Output the [x, y] coordinate of the center of the cell containing the given text.  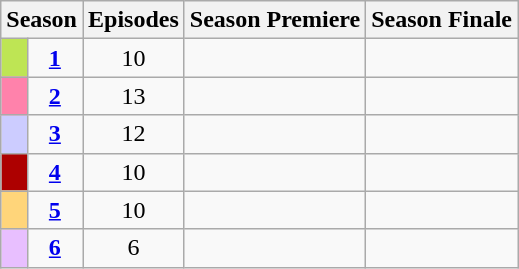
4 [54, 172]
Season [42, 20]
5 [54, 210]
12 [133, 134]
1 [54, 58]
Episodes [133, 20]
13 [133, 96]
Season Premiere [274, 20]
2 [54, 96]
3 [54, 134]
Season Finale [442, 20]
